For the text-containing cell, return its midpoint in [x, y] coordinate format. 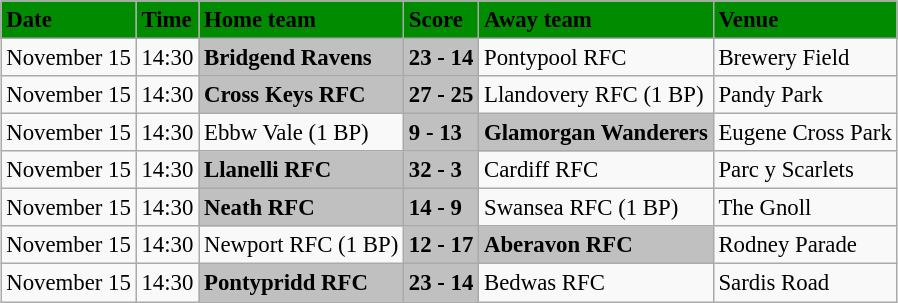
Newport RFC (1 BP) [302, 245]
Cardiff RFC [596, 170]
Pandy Park [805, 95]
The Gnoll [805, 208]
Aberavon RFC [596, 245]
Away team [596, 20]
Cross Keys RFC [302, 95]
Bridgend Ravens [302, 57]
Sardis Road [805, 283]
Swansea RFC (1 BP) [596, 208]
Venue [805, 20]
Ebbw Vale (1 BP) [302, 133]
12 - 17 [442, 245]
Pontypool RFC [596, 57]
9 - 13 [442, 133]
Pontypridd RFC [302, 283]
Brewery Field [805, 57]
Glamorgan Wanderers [596, 133]
Eugene Cross Park [805, 133]
Score [442, 20]
Llanelli RFC [302, 170]
27 - 25 [442, 95]
Home team [302, 20]
32 - 3 [442, 170]
14 - 9 [442, 208]
Date [68, 20]
Parc y Scarlets [805, 170]
Rodney Parade [805, 245]
Bedwas RFC [596, 283]
Time [168, 20]
Llandovery RFC (1 BP) [596, 95]
Neath RFC [302, 208]
